From the cell containing the given text, extract its center point as (x, y) coordinate. 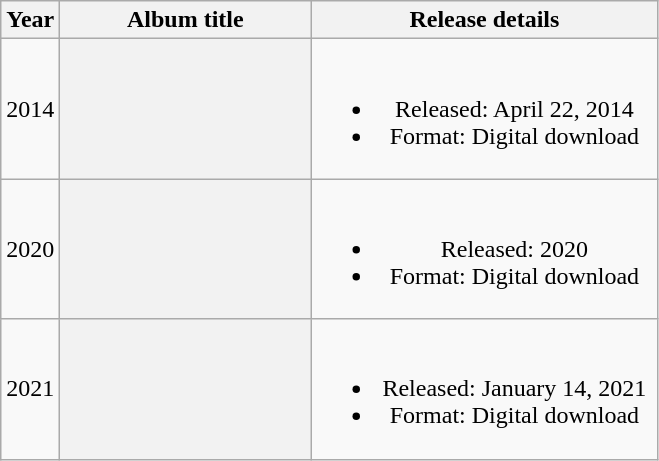
2020 (30, 249)
2021 (30, 389)
Album title (186, 20)
2014 (30, 109)
Released: 2020Format: Digital download (484, 249)
Year (30, 20)
Released: April 22, 2014Format: Digital download (484, 109)
Release details (484, 20)
Released: January 14, 2021Format: Digital download (484, 389)
